Identify which cell holds the provided text, then report its [x, y] central coordinate. 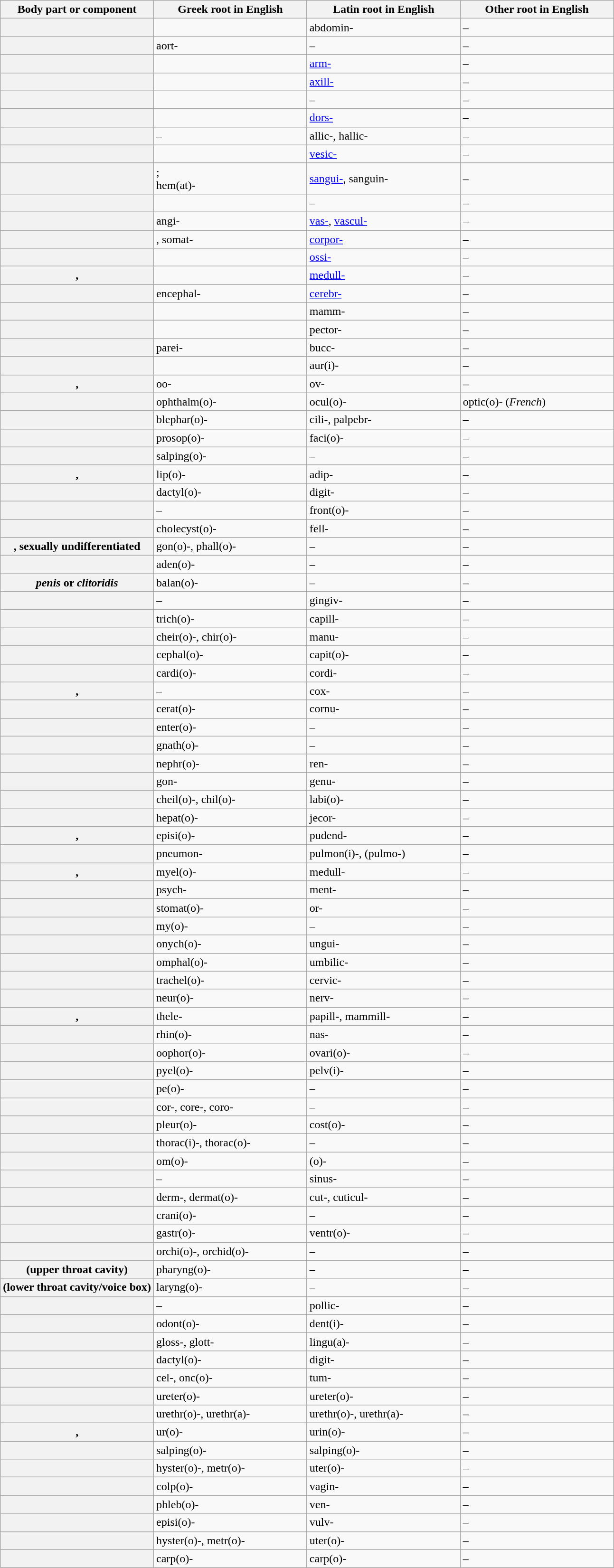
encephal- [231, 293]
nas- [384, 1034]
faci(o)- [384, 438]
gon- [231, 781]
aur(i)- [384, 366]
crani(o)- [231, 1215]
parei- [231, 348]
genu- [384, 781]
umbilic- [384, 962]
pelv(i)- [384, 1070]
angi- [231, 221]
pudend- [384, 836]
lip(o)- [231, 474]
pharyng(o)- [231, 1269]
gastr(o)- [231, 1233]
Body part or component [77, 9]
or- [384, 908]
ungui- [384, 944]
neur(o)- [231, 998]
cili-, palpebr- [384, 420]
derm-, dermat(o)- [231, 1197]
pector- [384, 330]
cornu- [384, 709]
ven- [384, 1504]
mamm- [384, 312]
pollic- [384, 1305]
, somat- [231, 239]
, sexually undifferentiated [77, 547]
arm- [384, 64]
ovari(o)- [384, 1052]
corpor- [384, 239]
fell- [384, 529]
cervic- [384, 980]
cerat(o)- [231, 709]
cut-, cuticul- [384, 1197]
gnath(o)- [231, 745]
gingiv- [384, 601]
trachel(o)- [231, 980]
myel(o)- [231, 872]
ren- [384, 763]
blephar(o)- [231, 420]
tum- [384, 1378]
ophthalm(o)- [231, 402]
orchi(o)-, orchid(o)- [231, 1251]
adip- [384, 474]
my(o)- [231, 926]
jecor- [384, 817]
vesic- [384, 154]
cephal(o)- [231, 655]
axill- [384, 82]
urin(o)- [384, 1432]
ventr(o)- [384, 1233]
odont(o)- [231, 1323]
Other root in English [537, 9]
onych(o)- [231, 944]
cost(o)- [384, 1125]
dors- [384, 118]
aort- [231, 46]
stomat(o)- [231, 908]
Latin root in English [384, 9]
nephr(o)- [231, 763]
Greek root in English [231, 9]
hepat(o)- [231, 817]
om(o)- [231, 1161]
cox- [384, 691]
vagin- [384, 1486]
penis or clitoridis [77, 583]
labi(o)- [384, 799]
abdomin- [384, 28]
bucc- [384, 348]
nerv- [384, 998]
ment- [384, 890]
(lower throat cavity/voice box) [77, 1287]
gloss-, glott- [231, 1341]
dent(i)- [384, 1323]
trich(o)- [231, 619]
oo- [231, 384]
oophor(o)- [231, 1052]
capit(o)- [384, 655]
pneumon- [231, 854]
balan(o)- [231, 583]
cheil(o)-, chil(o)- [231, 799]
cordi- [384, 673]
cholecyst(o)- [231, 529]
cel-, onc(o)- [231, 1378]
(upper throat cavity) [77, 1269]
pulmon(i)-, (pulmo-) [384, 854]
prosop(o)- [231, 438]
pyel(o)- [231, 1070]
gon(o)-, phall(o)- [231, 547]
omphal(o)- [231, 962]
cheir(o)-, chir(o)- [231, 637]
enter(o)- [231, 727]
allic-, hallic- [384, 136]
thorac(i)-, thorac(o)- [231, 1143]
pleur(o)- [231, 1125]
aden(o)- [231, 565]
vas-, vascul- [384, 221]
cor-, core-, coro- [231, 1107]
vulv- [384, 1522]
capill- [384, 619]
ov- [384, 384]
sangui-, sanguin- [384, 179]
ossi- [384, 257]
ocul(o)- [384, 402]
colp(o)- [231, 1486]
psych- [231, 890]
optic(o)- (French) [537, 402]
phleb(o)- [231, 1504]
pe(o)- [231, 1088]
(o)- [384, 1161]
cardi(o)- [231, 673]
papill-, mammill- [384, 1016]
; hem(at)- [231, 179]
laryng(o)- [231, 1287]
thele- [231, 1016]
ur(o)- [231, 1432]
lingu(a)- [384, 1341]
front(o)- [384, 510]
manu- [384, 637]
cerebr- [384, 293]
sinus- [384, 1179]
rhin(o)- [231, 1034]
